Identify which cell holds the provided text, then report its [X, Y] central coordinate. 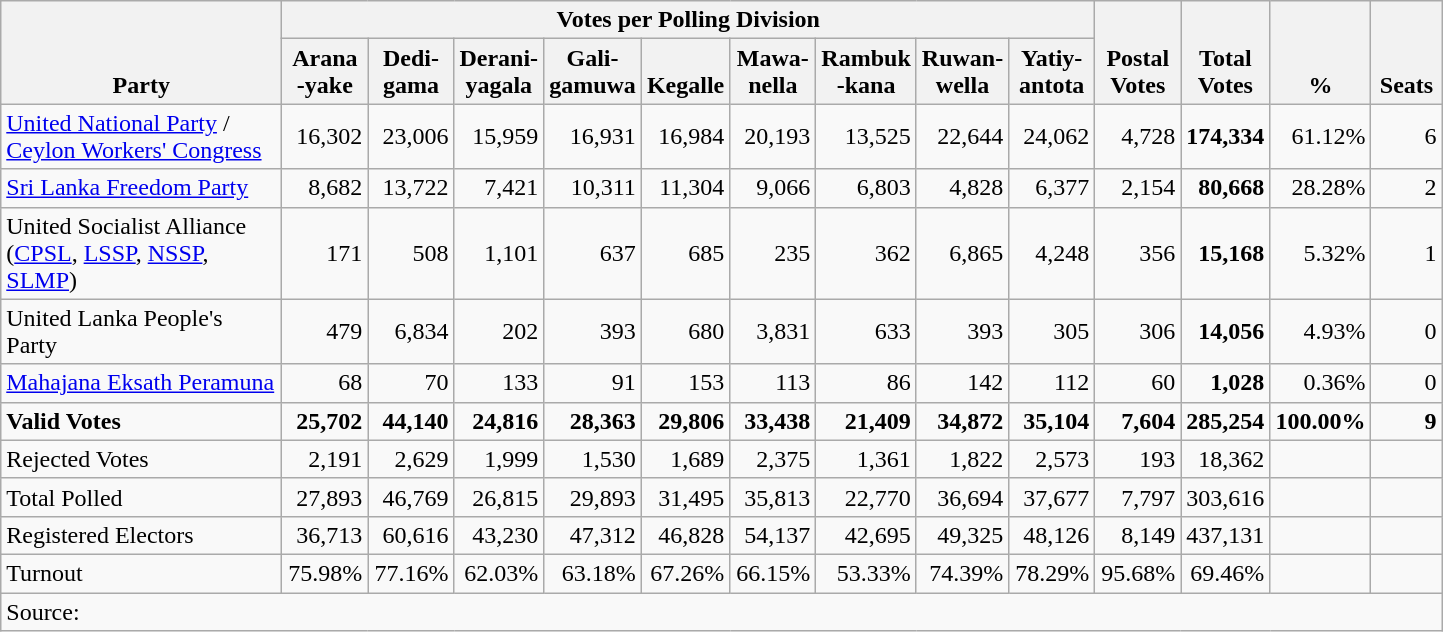
16,931 [593, 136]
303,616 [1226, 497]
20,193 [773, 136]
113 [773, 383]
6,834 [411, 332]
46,769 [411, 497]
67.26% [685, 573]
43,230 [499, 535]
174,334 [1226, 136]
26,815 [499, 497]
Total Votes [1226, 52]
47,312 [593, 535]
15,168 [1226, 253]
2,573 [1052, 459]
356 [1138, 253]
28,363 [593, 421]
United National Party /Ceylon Workers' Congress [142, 136]
46,828 [685, 535]
7,797 [1138, 497]
305 [1052, 332]
1 [1406, 253]
21,409 [866, 421]
4,828 [962, 188]
5.32% [1320, 253]
235 [773, 253]
8,682 [325, 188]
9,066 [773, 188]
16,984 [685, 136]
8,149 [1138, 535]
Votes per Polling Division [688, 20]
28.28% [1320, 188]
13,722 [411, 188]
Ruwan-wella [962, 72]
100.00% [1320, 421]
0.36% [1320, 383]
2,154 [1138, 188]
% [1320, 52]
44,140 [411, 421]
153 [685, 383]
24,062 [1052, 136]
11,304 [685, 188]
285,254 [1226, 421]
34,872 [962, 421]
4.93% [1320, 332]
61.12% [1320, 136]
Mahajana Eksath Peramuna [142, 383]
13,525 [866, 136]
77.16% [411, 573]
42,695 [866, 535]
680 [685, 332]
193 [1138, 459]
Kegalle [685, 72]
Total Polled [142, 497]
Arana-yake [325, 72]
Seats [1406, 52]
Dedi-gama [411, 72]
48,126 [1052, 535]
53.33% [866, 573]
6 [1406, 136]
24,816 [499, 421]
112 [1052, 383]
4,728 [1138, 136]
1,822 [962, 459]
15,959 [499, 136]
95.68% [1138, 573]
7,421 [499, 188]
75.98% [325, 573]
133 [499, 383]
62.03% [499, 573]
2 [1406, 188]
United Lanka People's Party [142, 332]
10,311 [593, 188]
Rejected Votes [142, 459]
1,361 [866, 459]
37,677 [1052, 497]
1,028 [1226, 383]
2,629 [411, 459]
91 [593, 383]
70 [411, 383]
63.18% [593, 573]
78.29% [1052, 573]
9 [1406, 421]
Turnout [142, 573]
18,362 [1226, 459]
685 [685, 253]
637 [593, 253]
Sri Lanka Freedom Party [142, 188]
2,375 [773, 459]
306 [1138, 332]
4,248 [1052, 253]
6,377 [1052, 188]
25,702 [325, 421]
54,137 [773, 535]
22,644 [962, 136]
1,530 [593, 459]
6,865 [962, 253]
35,813 [773, 497]
6,803 [866, 188]
Yatiy-antota [1052, 72]
Rambuk-kana [866, 72]
29,893 [593, 497]
23,006 [411, 136]
Mawa-nella [773, 72]
3,831 [773, 332]
508 [411, 253]
69.46% [1226, 573]
22,770 [866, 497]
Valid Votes [142, 421]
479 [325, 332]
2,191 [325, 459]
31,495 [685, 497]
35,104 [1052, 421]
1,999 [499, 459]
14,056 [1226, 332]
16,302 [325, 136]
1,689 [685, 459]
33,438 [773, 421]
27,893 [325, 497]
Registered Electors [142, 535]
7,604 [1138, 421]
68 [325, 383]
437,131 [1226, 535]
362 [866, 253]
1,101 [499, 253]
142 [962, 383]
74.39% [962, 573]
29,806 [685, 421]
80,668 [1226, 188]
171 [325, 253]
36,694 [962, 497]
49,325 [962, 535]
633 [866, 332]
Source: [722, 611]
60,616 [411, 535]
66.15% [773, 573]
202 [499, 332]
36,713 [325, 535]
86 [866, 383]
Party [142, 52]
PostalVotes [1138, 52]
United Socialist Alliance(CPSL, LSSP, NSSP, SLMP) [142, 253]
60 [1138, 383]
Derani-yagala [499, 72]
Gali-gamuwa [593, 72]
